Pinpoint the cell where the given text exists, returning its [x, y] midpoint coordinate. 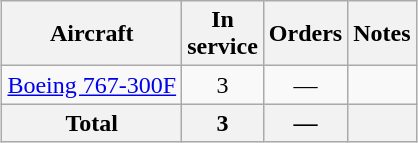
Aircraft [92, 34]
Notes [382, 34]
Total [92, 123]
In service [223, 34]
Orders [305, 34]
Boeing 767-300F [92, 85]
